Provide the [x, y] coordinate of the cell's center where the given text is located.  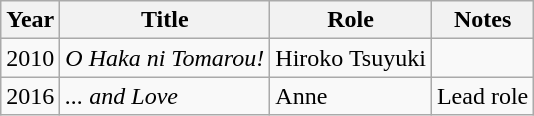
Lead role [482, 96]
O Haka ni Tomarou! [165, 58]
Role [351, 20]
... and Love [165, 96]
Title [165, 20]
Hiroko Tsuyuki [351, 58]
Anne [351, 96]
2010 [30, 58]
2016 [30, 96]
Year [30, 20]
Notes [482, 20]
